Determine the [X, Y] coordinate at the center of the cell enclosing the given text.  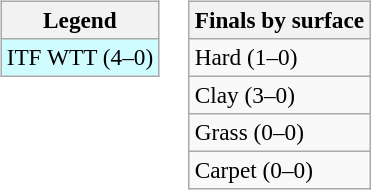
Clay (3–0) [279, 95]
ITF WTT (4–0) [80, 57]
Finals by surface [279, 20]
Hard (1–0) [279, 57]
Grass (0–0) [279, 133]
Legend [80, 20]
Carpet (0–0) [279, 171]
